Return the [x, y] coordinate for the center point of the cell that contains the specified text.  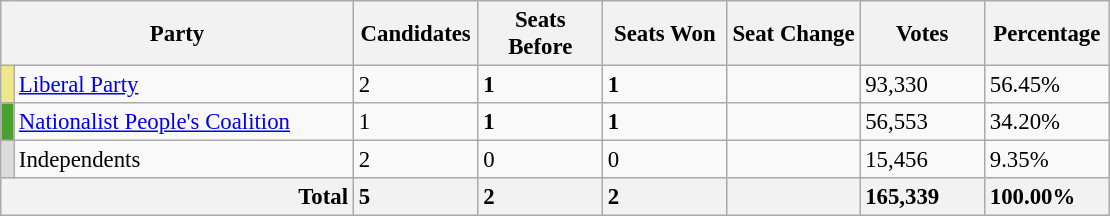
Seats Before [540, 34]
Nationalist People's Coalition [184, 122]
Liberal Party [184, 85]
Independents [184, 160]
Seats Won [666, 34]
Votes [922, 34]
15,456 [922, 160]
56.45% [1046, 85]
Candidates [416, 34]
34.20% [1046, 122]
93,330 [922, 85]
100.00% [1046, 197]
Party [178, 34]
Percentage [1046, 34]
56,553 [922, 122]
165,339 [922, 197]
5 [416, 197]
Total [178, 197]
9.35% [1046, 160]
Seat Change [794, 34]
